Pinpoint the cell where the given text exists, returning its [X, Y] midpoint coordinate. 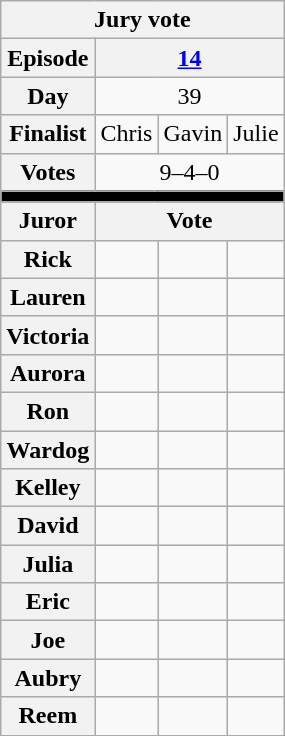
Wardog [48, 449]
Vote [190, 221]
Votes [48, 172]
Eric [48, 602]
Joe [48, 640]
14 [190, 58]
Rick [48, 259]
Julie [256, 134]
Day [48, 96]
Aubry [48, 678]
39 [190, 96]
Gavin [193, 134]
Reem [48, 716]
Finalist [48, 134]
Chris [126, 134]
Juror [48, 221]
Lauren [48, 297]
Kelley [48, 488]
Ron [48, 411]
Jury vote [142, 20]
9–4–0 [190, 172]
David [48, 526]
Aurora [48, 373]
Episode [48, 58]
Victoria [48, 335]
Julia [48, 564]
